For the text-containing cell, return its midpoint in (x, y) coordinate format. 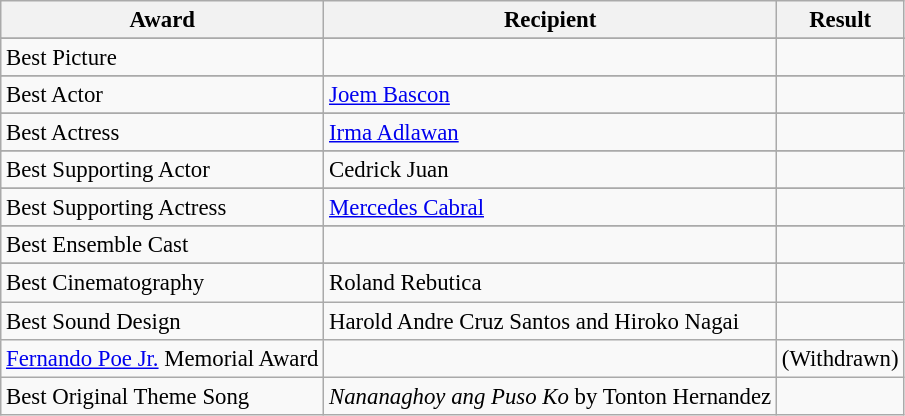
Best Supporting Actor (162, 170)
Cedrick Juan (550, 170)
Roland Rebutica (550, 283)
Best Actress (162, 133)
Best Actor (162, 95)
Nananaghoy ang Puso Ko by Tonton Hernandez (550, 396)
Result (840, 20)
Fernando Poe Jr. Memorial Award (162, 358)
(Withdrawn) (840, 358)
Best Cinematography (162, 283)
Best Ensemble Cast (162, 245)
Best Sound Design (162, 321)
Mercedes Cabral (550, 208)
Best Picture (162, 58)
Best Original Theme Song (162, 396)
Recipient (550, 20)
Harold Andre Cruz Santos and Hiroko Nagai (550, 321)
Joem Bascon (550, 95)
Award (162, 20)
Best Supporting Actress (162, 208)
Irma Adlawan (550, 133)
